Return [X, Y] of the center of cell containing provided text 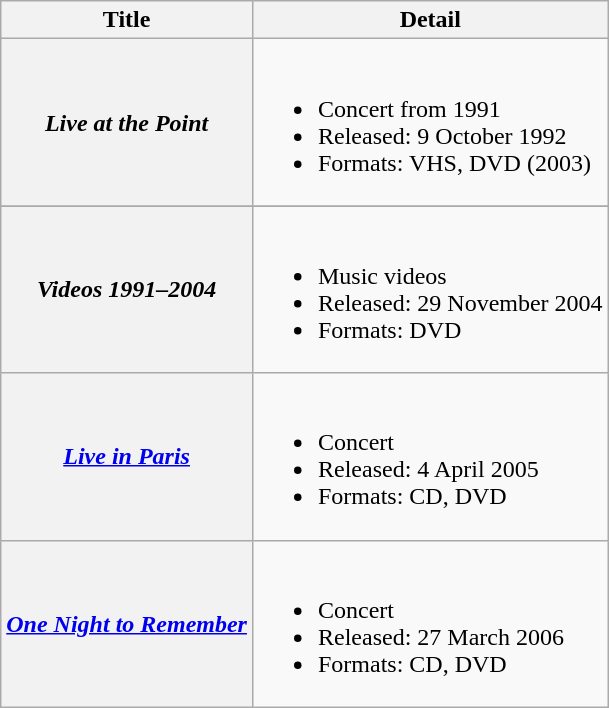
Title [127, 20]
Concert from 1991Released: 9 October 1992Formats: VHS, DVD (2003) [430, 122]
Live in Paris [127, 456]
Music videosReleased: 29 November 2004Formats: DVD [430, 290]
One Night to Remember [127, 624]
ConcertReleased: 4 April 2005Formats: CD, DVD [430, 456]
Live at the Point [127, 122]
Detail [430, 20]
ConcertReleased: 27 March 2006Formats: CD, DVD [430, 624]
Videos 1991–2004 [127, 290]
